Identify which cell holds the provided text, then report its [x, y] central coordinate. 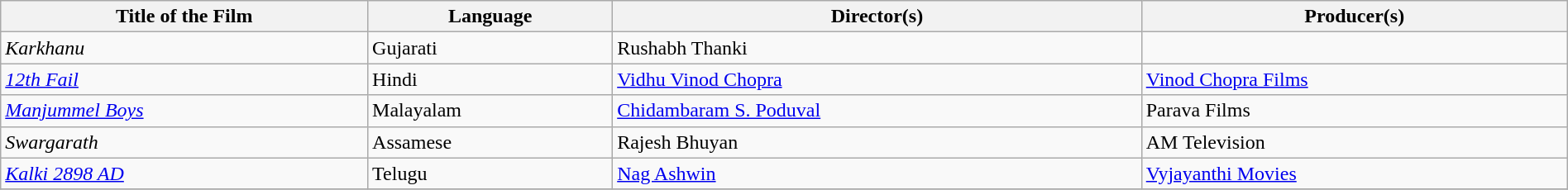
Manjummel Boys [184, 111]
Nag Ashwin [877, 173]
Chidambaram S. Poduval [877, 111]
Karkhanu [184, 48]
Language [490, 17]
Rajesh Bhuyan [877, 142]
AM Television [1355, 142]
Vinod Chopra Films [1355, 79]
Director(s) [877, 17]
12th Fail [184, 79]
Vidhu Vinod Chopra [877, 79]
Assamese [490, 142]
Parava Films [1355, 111]
Gujarati [490, 48]
Kalki 2898 AD [184, 173]
Title of the Film [184, 17]
Vyjayanthi Movies [1355, 173]
Telugu [490, 173]
Rushabh Thanki [877, 48]
Hindi [490, 79]
Producer(s) [1355, 17]
Malayalam [490, 111]
Swargarath [184, 142]
